Return (x, y) of the center of cell containing provided text 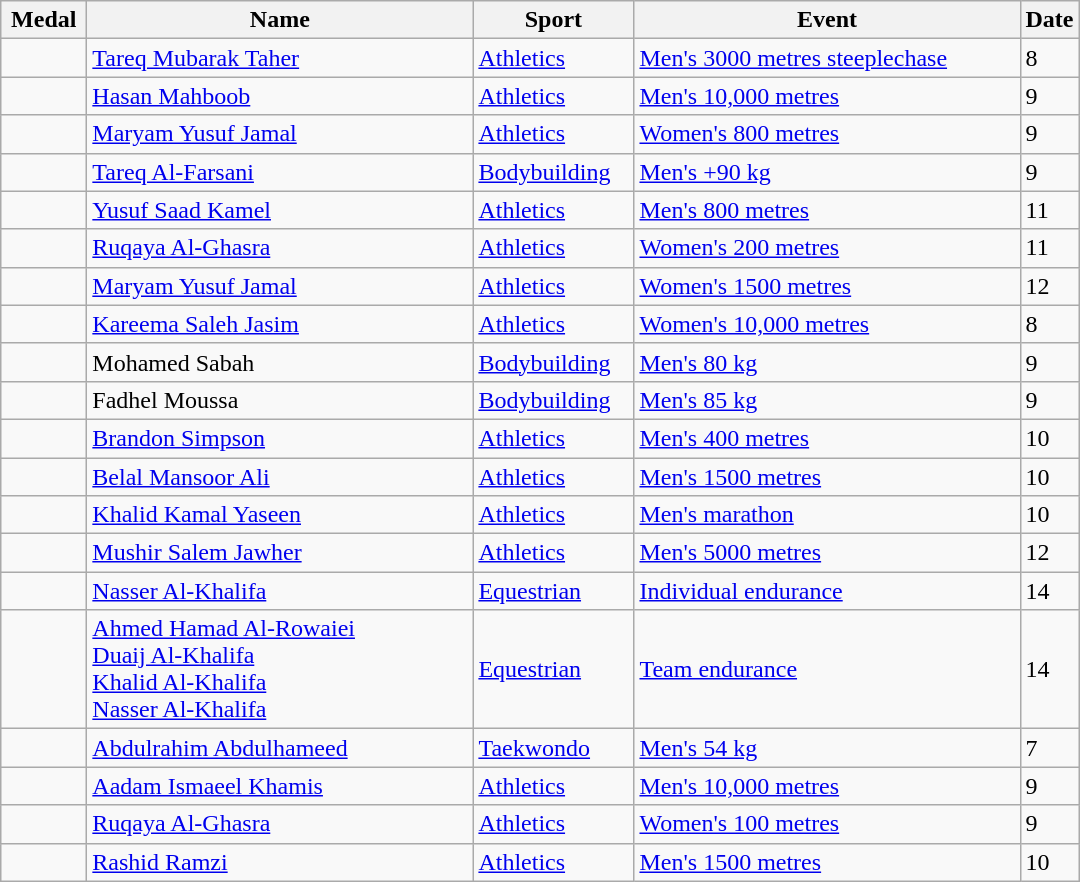
Men's marathon (827, 515)
Women's 1500 metres (827, 286)
Team endurance (827, 670)
Fadhel Moussa (280, 400)
Women's 800 metres (827, 134)
Abdulrahim Abdulhameed (280, 748)
Women's 100 metres (827, 824)
Brandon Simpson (280, 438)
Taekwondo (554, 748)
Kareema Saleh Jasim (280, 324)
Date (1050, 20)
Men's 400 metres (827, 438)
Nasser Al-Khalifa (280, 591)
Women's 10,000 metres (827, 324)
Individual endurance (827, 591)
Tareq Mubarak Taher (280, 58)
Sport (554, 20)
Tareq Al-Farsani (280, 172)
Men's 3000 metres steeplechase (827, 58)
7 (1050, 748)
Medal (44, 20)
Belal Mansoor Ali (280, 477)
Men's 800 metres (827, 210)
Event (827, 20)
Men's 5000 metres (827, 553)
Mohamed Sabah (280, 362)
Yusuf Saad Kamel (280, 210)
Women's 200 metres (827, 248)
Men's 54 kg (827, 748)
Ahmed Hamad Al-RowaieiDuaij Al-KhalifaKhalid Al-KhalifaNasser Al-Khalifa (280, 670)
Men's +90 kg (827, 172)
Hasan Mahboob (280, 96)
Men's 80 kg (827, 362)
Mushir Salem Jawher (280, 553)
Name (280, 20)
Men's 85 kg (827, 400)
Khalid Kamal Yaseen (280, 515)
Aadam Ismaeel Khamis (280, 786)
Rashid Ramzi (280, 862)
